For the text-containing cell, return its midpoint in (X, Y) coordinate format. 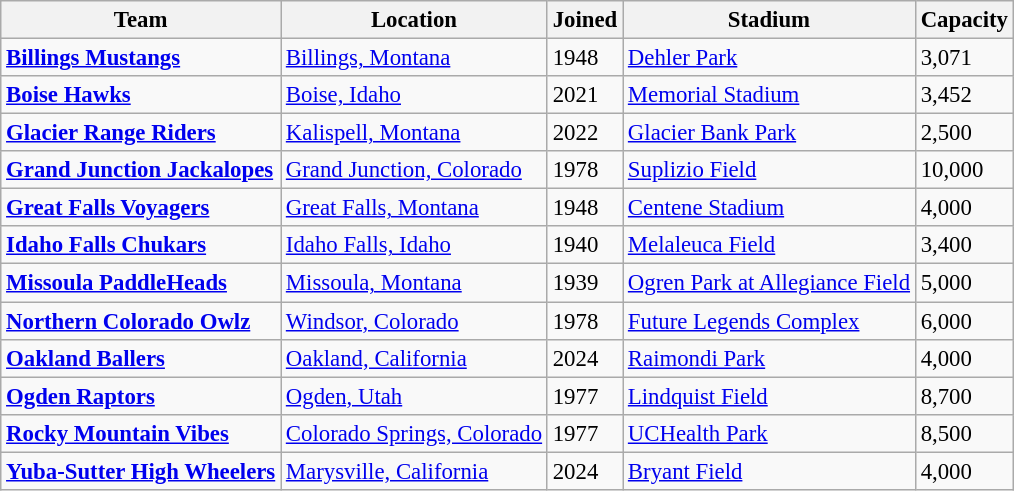
1940 (584, 245)
Boise Hawks (141, 95)
Colorado Springs, Colorado (414, 433)
Ogden, Utah (414, 396)
Future Legends Complex (770, 321)
Lindquist Field (770, 396)
Dehler Park (770, 58)
3,452 (964, 95)
2021 (584, 95)
Great Falls, Montana (414, 208)
Memorial Stadium (770, 95)
Idaho Falls Chukars (141, 245)
Idaho Falls, Idaho (414, 245)
Missoula, Montana (414, 283)
Grand Junction Jackalopes (141, 170)
Northern Colorado Owlz (141, 321)
Missoula PaddleHeads (141, 283)
Melaleuca Field (770, 245)
Great Falls Voyagers (141, 208)
1939 (584, 283)
Oakland, California (414, 358)
Bryant Field (770, 471)
5,000 (964, 283)
Oakland Ballers (141, 358)
8,500 (964, 433)
UCHealth Park (770, 433)
Marysville, California (414, 471)
Raimondi Park (770, 358)
Ogren Park at Allegiance Field (770, 283)
Billings, Montana (414, 58)
Stadium (770, 20)
Suplizio Field (770, 170)
Yuba-Sutter High Wheelers (141, 471)
10,000 (964, 170)
3,400 (964, 245)
8,700 (964, 396)
Glacier Bank Park (770, 133)
Grand Junction, Colorado (414, 170)
2022 (584, 133)
Glacier Range Riders (141, 133)
Windsor, Colorado (414, 321)
Billings Mustangs (141, 58)
Team (141, 20)
6,000 (964, 321)
3,071 (964, 58)
Rocky Mountain Vibes (141, 433)
2,500 (964, 133)
Kalispell, Montana (414, 133)
Joined (584, 20)
Capacity (964, 20)
Centene Stadium (770, 208)
Boise, Idaho (414, 95)
Location (414, 20)
Ogden Raptors (141, 396)
